Extract the [x, y] coordinate from the center of the cell holding the provided text.  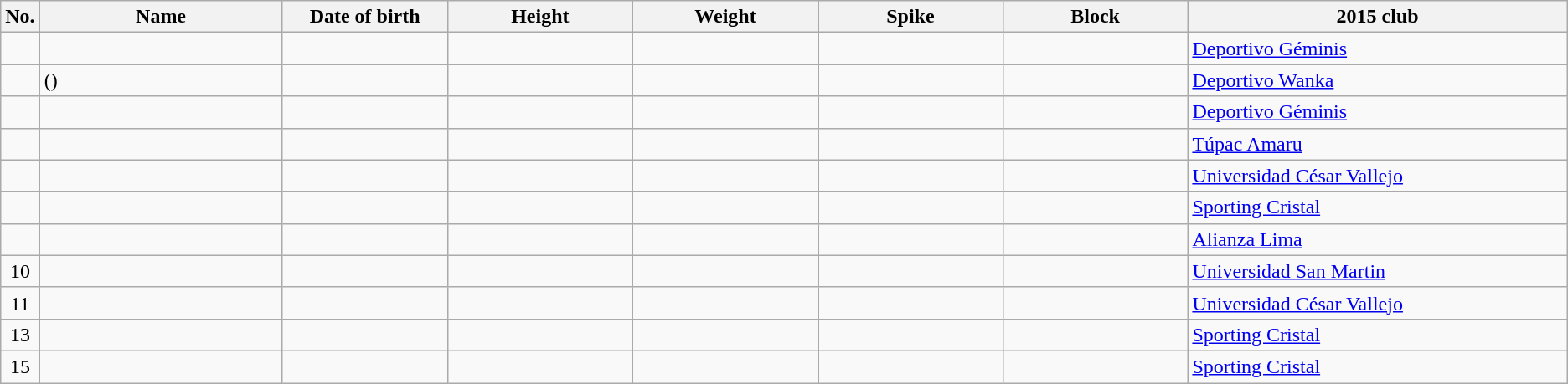
Túpac Amaru [1377, 144]
15 [20, 366]
2015 club [1377, 17]
Block [1096, 17]
10 [20, 271]
Spike [911, 17]
Date of birth [365, 17]
Height [539, 17]
Name [161, 17]
() [161, 80]
Deportivo Wanka [1377, 80]
Alianza Lima [1377, 239]
Universidad San Martin [1377, 271]
11 [20, 303]
No. [20, 17]
Weight [725, 17]
13 [20, 335]
